Determine the (X, Y) coordinate at the center of the cell enclosing the given text.  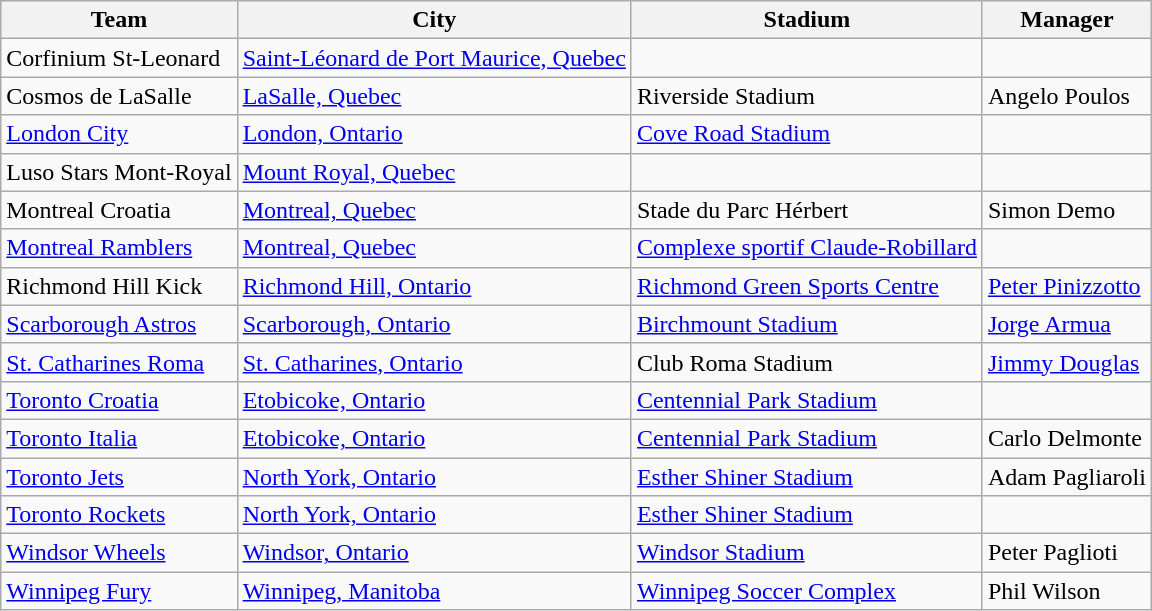
St. Catharines Roma (119, 362)
Winnipeg, Manitoba (434, 591)
Montreal Croatia (119, 210)
Scarborough Astros (119, 324)
Peter Paglioti (1066, 553)
Windsor Stadium (806, 553)
Manager (1066, 20)
London City (119, 134)
Toronto Italia (119, 438)
Richmond Green Sports Centre (806, 286)
Winnipeg Fury (119, 591)
LaSalle, Quebec (434, 96)
Richmond Hill Kick (119, 286)
Saint-Léonard de Port Maurice, Quebec (434, 58)
Riverside Stadium (806, 96)
Phil Wilson (1066, 591)
Mount Royal, Quebec (434, 172)
Luso Stars Mont-Royal (119, 172)
St. Catharines, Ontario (434, 362)
City (434, 20)
Simon Demo (1066, 210)
Team (119, 20)
Club Roma Stadium (806, 362)
Montreal Ramblers (119, 248)
Carlo Delmonte (1066, 438)
Corfinium St-Leonard (119, 58)
Jimmy Douglas (1066, 362)
Toronto Croatia (119, 400)
Richmond Hill, Ontario (434, 286)
Windsor, Ontario (434, 553)
Jorge Armua (1066, 324)
Peter Pinizzotto (1066, 286)
Scarborough, Ontario (434, 324)
Cove Road Stadium (806, 134)
Windsor Wheels (119, 553)
Stade du Parc Hérbert (806, 210)
Angelo Poulos (1066, 96)
Winnipeg Soccer Complex (806, 591)
London, Ontario (434, 134)
Toronto Rockets (119, 515)
Toronto Jets (119, 477)
Stadium (806, 20)
Cosmos de LaSalle (119, 96)
Birchmount Stadium (806, 324)
Adam Pagliaroli (1066, 477)
Complexe sportif Claude-Robillard (806, 248)
